Return the [X, Y] coordinate for the center point of the cell that contains the specified text.  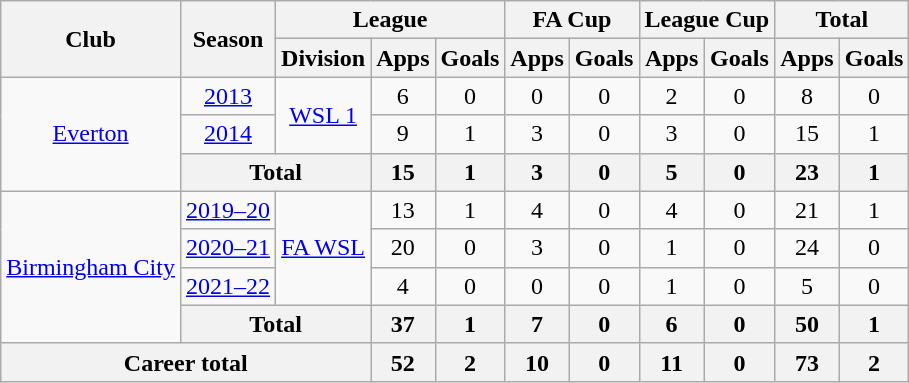
8 [807, 96]
50 [807, 324]
Everton [91, 134]
52 [403, 362]
20 [403, 248]
2014 [228, 134]
13 [403, 210]
Club [91, 39]
37 [403, 324]
21 [807, 210]
Season [228, 39]
2021–22 [228, 286]
WSL 1 [324, 115]
24 [807, 248]
Career total [186, 362]
2019–20 [228, 210]
League [390, 20]
9 [403, 134]
7 [537, 324]
2013 [228, 96]
FA WSL [324, 248]
11 [672, 362]
23 [807, 172]
2020–21 [228, 248]
Division [324, 58]
League Cup [707, 20]
Birmingham City [91, 267]
73 [807, 362]
10 [537, 362]
FA Cup [572, 20]
